Detect which cell encompasses the target text, then output its (X, Y) center coordinate. 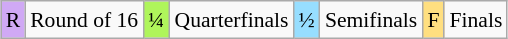
¼ (156, 20)
Round of 16 (84, 20)
R (14, 20)
Semifinals (371, 20)
F (433, 20)
Finals (476, 20)
½ (307, 20)
Quarterfinals (232, 20)
